Extract the (x, y) coordinate from the center of the cell holding the provided text.  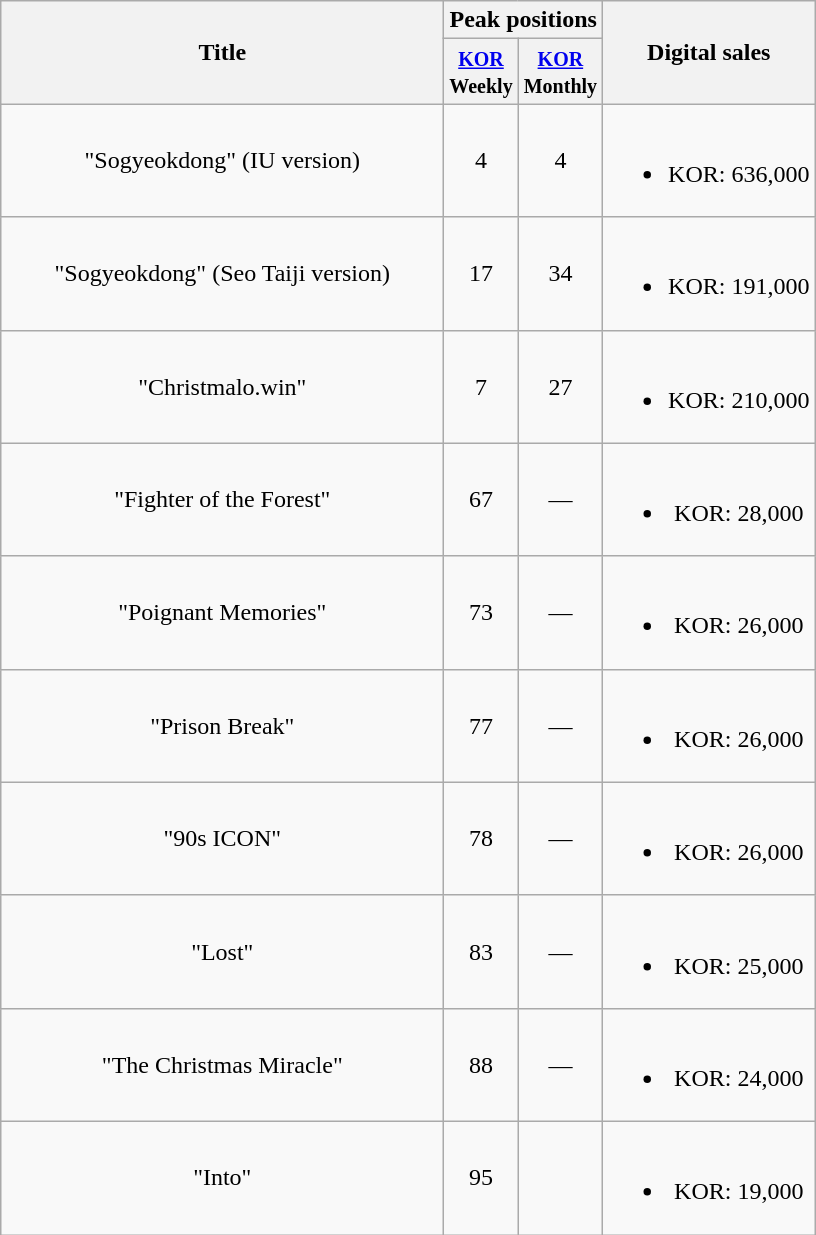
"Fighter of the Forest" (222, 500)
KOR: 25,000 (709, 952)
17 (481, 274)
83 (481, 952)
"Prison Break" (222, 726)
88 (481, 1064)
34 (560, 274)
27 (560, 386)
KOR: 28,000 (709, 500)
67 (481, 500)
73 (481, 612)
KOR: 19,000 (709, 1178)
"Sogyeokdong" (Seo Taiji version) (222, 274)
"The Christmas Miracle" (222, 1064)
"Into" (222, 1178)
KORMonthly (560, 72)
Peak positions (524, 20)
Title (222, 52)
KOR: 210,000 (709, 386)
KOR: 191,000 (709, 274)
Digital sales (709, 52)
"Sogyeokdong" (IU version) (222, 160)
"Poignant Memories" (222, 612)
"Christmalo.win" (222, 386)
77 (481, 726)
KORWeekly (481, 72)
"Lost" (222, 952)
78 (481, 838)
"90s ICON" (222, 838)
7 (481, 386)
KOR: 636,000 (709, 160)
KOR: 24,000 (709, 1064)
95 (481, 1178)
